Extract the (x, y) coordinate from the center of the cell holding the provided text.  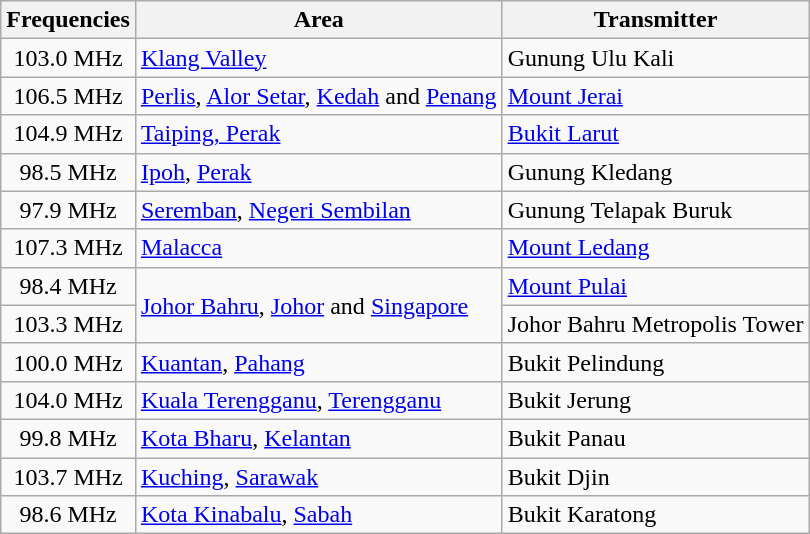
Kota Kinabalu, Sabah (318, 515)
Gunung Kledang (656, 172)
99.8 MHz (68, 438)
Klang Valley (318, 58)
106.5 MHz (68, 96)
Mount Ledang (656, 248)
Kuantan, Pahang (318, 362)
103.3 MHz (68, 324)
Bukit Jerung (656, 400)
Area (318, 20)
Johor Bahru Metropolis Tower (656, 324)
98.4 MHz (68, 286)
103.7 MHz (68, 477)
Gunung Telapak Buruk (656, 210)
98.6 MHz (68, 515)
Johor Bahru, Johor and Singapore (318, 305)
Frequencies (68, 20)
Bukit Pelindung (656, 362)
Ipoh, Perak (318, 172)
Bukit Karatong (656, 515)
Seremban, Negeri Sembilan (318, 210)
Bukit Panau (656, 438)
98.5 MHz (68, 172)
Perlis, Alor Setar, Kedah and Penang (318, 96)
Bukit Djin (656, 477)
103.0 MHz (68, 58)
Kuching, Sarawak (318, 477)
Bukit Larut (656, 134)
Kuala Terengganu, Terengganu (318, 400)
Transmitter (656, 20)
97.9 MHz (68, 210)
Kota Bharu, Kelantan (318, 438)
Gunung Ulu Kali (656, 58)
Mount Pulai (656, 286)
104.0 MHz (68, 400)
104.9 MHz (68, 134)
100.0 MHz (68, 362)
Malacca (318, 248)
Taiping, Perak (318, 134)
Mount Jerai (656, 96)
107.3 MHz (68, 248)
